Pinpoint the cell where the given text exists, returning its (x, y) midpoint coordinate. 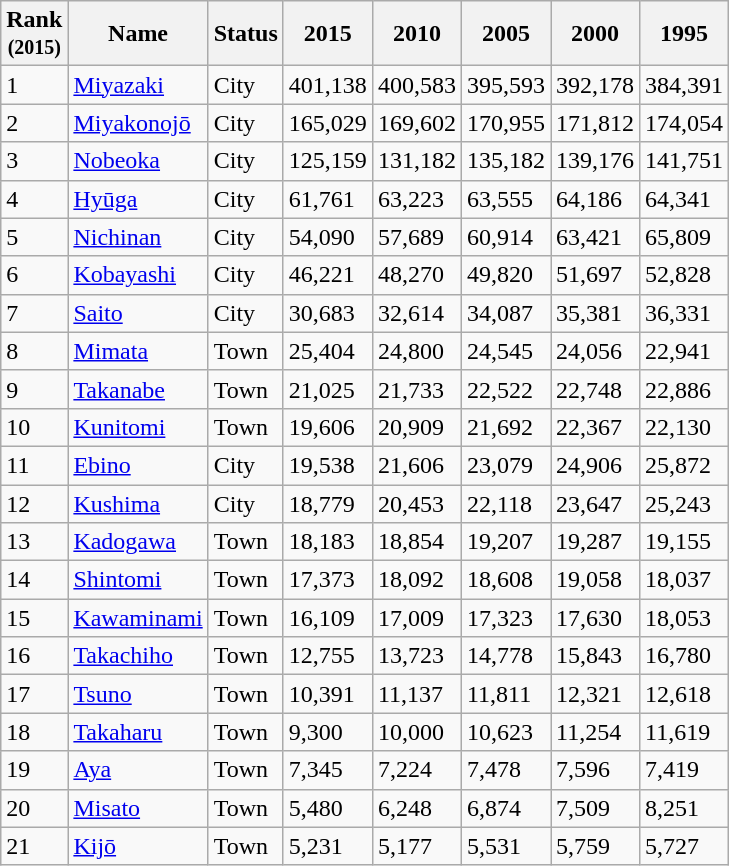
34,087 (506, 313)
23,647 (594, 503)
16 (34, 656)
171,812 (594, 123)
24,906 (594, 465)
14,778 (506, 656)
174,054 (684, 123)
64,186 (594, 199)
22,118 (506, 503)
2000 (594, 34)
8,251 (684, 808)
169,602 (416, 123)
57,689 (416, 237)
139,176 (594, 161)
Takachiho (138, 656)
165,029 (328, 123)
Hyūga (138, 199)
6,874 (506, 808)
141,751 (684, 161)
Tsuno (138, 694)
392,178 (594, 85)
19,207 (506, 542)
Misato (138, 808)
11 (34, 465)
18 (34, 732)
11,811 (506, 694)
22,748 (594, 389)
14 (34, 580)
21 (34, 846)
13,723 (416, 656)
35,381 (594, 313)
7,224 (416, 770)
32,614 (416, 313)
Kijō (138, 846)
Shintomi (138, 580)
135,182 (506, 161)
Kawaminami (138, 618)
12,321 (594, 694)
384,391 (684, 85)
18,037 (684, 580)
12,755 (328, 656)
7,345 (328, 770)
12,618 (684, 694)
11,137 (416, 694)
Miyakonojō (138, 123)
63,421 (594, 237)
12 (34, 503)
Rank(2015) (34, 34)
Kobayashi (138, 275)
22,367 (594, 427)
21,692 (506, 427)
52,828 (684, 275)
5,177 (416, 846)
17,009 (416, 618)
22,130 (684, 427)
5 (34, 237)
15,843 (594, 656)
5,231 (328, 846)
Saito (138, 313)
23,079 (506, 465)
15 (34, 618)
48,270 (416, 275)
131,182 (416, 161)
401,138 (328, 85)
60,914 (506, 237)
400,583 (416, 85)
19,538 (328, 465)
17,373 (328, 580)
Nichinan (138, 237)
Status (246, 34)
2 (34, 123)
7,419 (684, 770)
16,780 (684, 656)
5,727 (684, 846)
Mimata (138, 351)
125,159 (328, 161)
22,941 (684, 351)
25,872 (684, 465)
54,090 (328, 237)
64,341 (684, 199)
18,053 (684, 618)
20,909 (416, 427)
Nobeoka (138, 161)
7 (34, 313)
19,287 (594, 542)
Name (138, 34)
7,509 (594, 808)
7,478 (506, 770)
18,854 (416, 542)
6,248 (416, 808)
18,092 (416, 580)
2010 (416, 34)
46,221 (328, 275)
5,759 (594, 846)
13 (34, 542)
2005 (506, 34)
19 (34, 770)
4 (34, 199)
10,000 (416, 732)
25,404 (328, 351)
22,522 (506, 389)
1995 (684, 34)
25,243 (684, 503)
63,223 (416, 199)
21,606 (416, 465)
17,323 (506, 618)
11,254 (594, 732)
21,733 (416, 389)
17 (34, 694)
9 (34, 389)
21,025 (328, 389)
5,480 (328, 808)
1 (34, 85)
3 (34, 161)
30,683 (328, 313)
395,593 (506, 85)
36,331 (684, 313)
18,608 (506, 580)
10,623 (506, 732)
18,779 (328, 503)
6 (34, 275)
5,531 (506, 846)
24,545 (506, 351)
20,453 (416, 503)
19,058 (594, 580)
Ebino (138, 465)
11,619 (684, 732)
8 (34, 351)
18,183 (328, 542)
63,555 (506, 199)
Aya (138, 770)
Takanabe (138, 389)
16,109 (328, 618)
22,886 (684, 389)
24,056 (594, 351)
Kadogawa (138, 542)
61,761 (328, 199)
51,697 (594, 275)
2015 (328, 34)
Kunitomi (138, 427)
10 (34, 427)
Miyazaki (138, 85)
19,606 (328, 427)
65,809 (684, 237)
Takaharu (138, 732)
19,155 (684, 542)
7,596 (594, 770)
20 (34, 808)
170,955 (506, 123)
10,391 (328, 694)
9,300 (328, 732)
24,800 (416, 351)
Kushima (138, 503)
49,820 (506, 275)
17,630 (594, 618)
